Return (X, Y) of the center of cell containing provided text 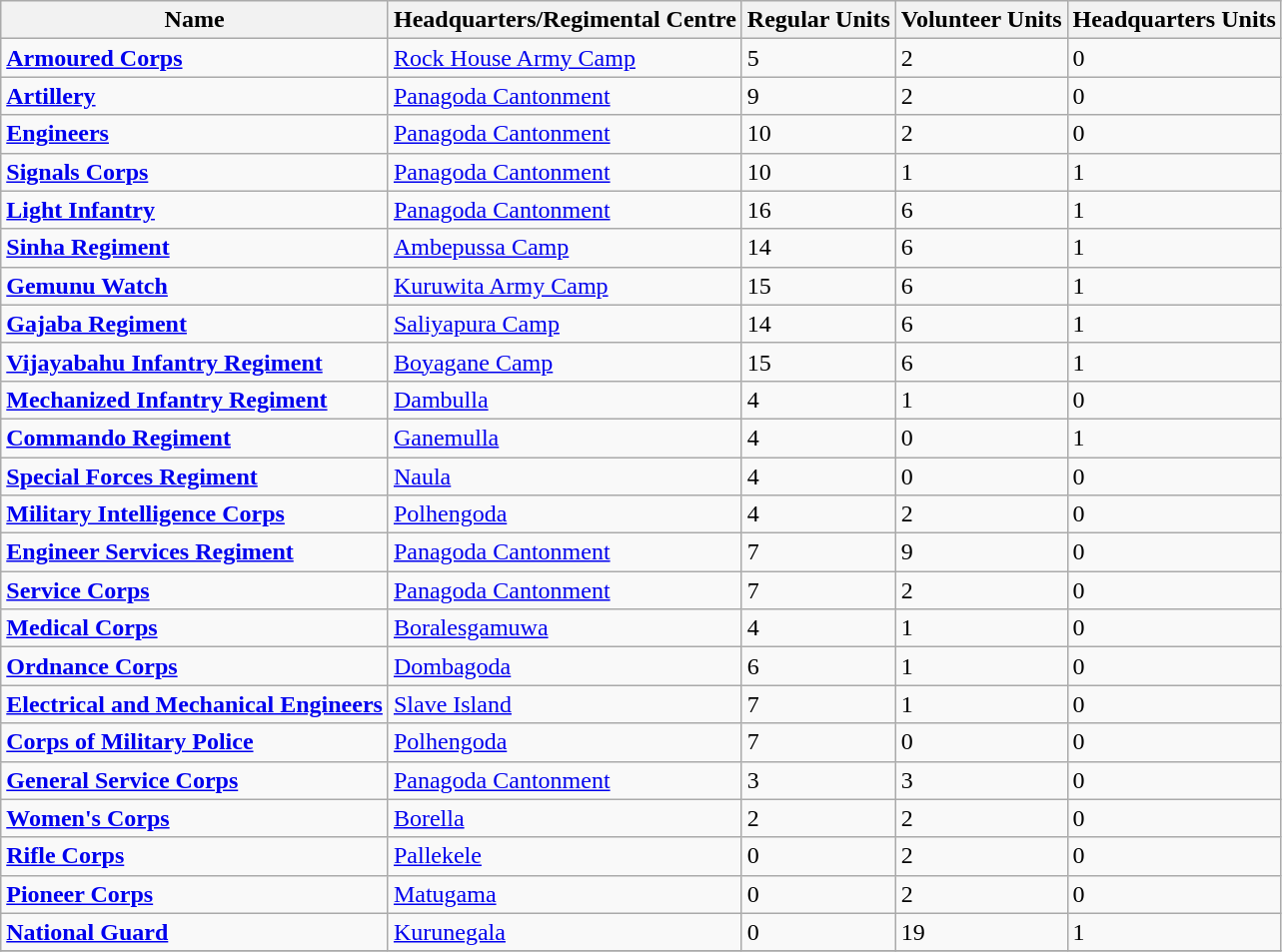
Regular Units (818, 20)
Kuruwita Army Camp (565, 286)
Rock House Army Camp (565, 58)
Gajaba Regiment (195, 324)
Rifle Corps (195, 856)
Gemunu Watch (195, 286)
Ganemulla (565, 438)
Medical Corps (195, 628)
Electrical and Mechanical Engineers (195, 704)
Kurunegala (565, 932)
16 (818, 210)
Commando Regiment (195, 438)
General Service Corps (195, 780)
Women's Corps (195, 818)
Slave Island (565, 704)
Volunteer Units (981, 20)
Saliyapura Camp (565, 324)
Ambepussa Camp (565, 248)
Signals Corps (195, 172)
Matugama (565, 894)
Light Infantry (195, 210)
National Guard (195, 932)
Military Intelligence Corps (195, 514)
Headquarters Units (1174, 20)
5 (818, 58)
Armoured Corps (195, 58)
Vijayabahu Infantry Regiment (195, 362)
Name (195, 20)
Boyagane Camp (565, 362)
Corps of Military Police (195, 742)
Engineers (195, 134)
Naula (565, 476)
Service Corps (195, 590)
Dombagoda (565, 666)
Special Forces Regiment (195, 476)
Pallekele (565, 856)
Dambulla (565, 400)
Borella (565, 818)
Engineer Services Regiment (195, 552)
Headquarters/Regimental Centre (565, 20)
Sinha Regiment (195, 248)
Artillery (195, 96)
Boralesgamuwa (565, 628)
Ordnance Corps (195, 666)
19 (981, 932)
Mechanized Infantry Regiment (195, 400)
Pioneer Corps (195, 894)
